Locate the cell with the specified text and output its (X, Y) center coordinate. 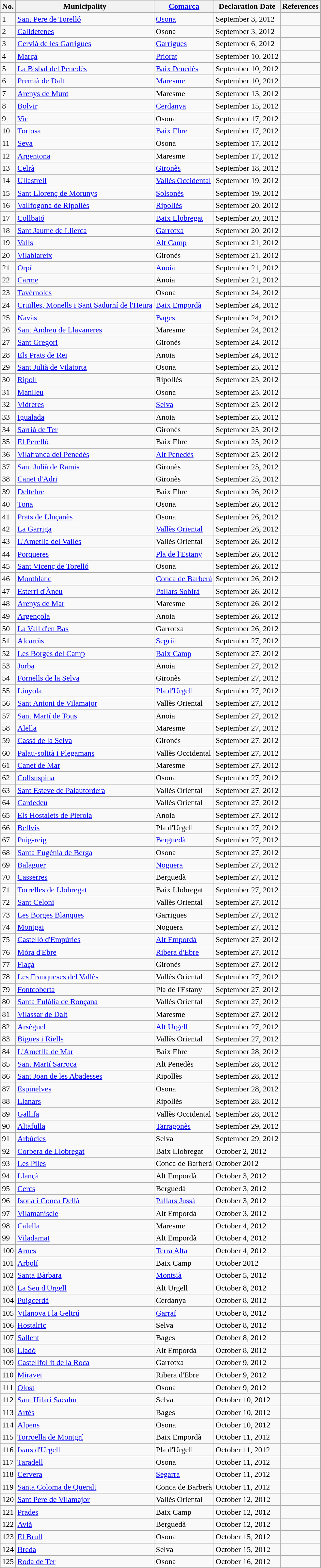
23 (8, 293)
111 (8, 1388)
Casserres (85, 877)
98 (8, 1226)
References (300, 7)
Sarrià de Ter (85, 430)
Ripoll (85, 380)
1 (8, 19)
Alt Camp (184, 243)
105 (8, 1313)
Cruïlles, Monells i Sant Sadurní de l'Heura (85, 305)
109 (8, 1363)
Llanars (85, 1101)
Llançà (85, 1176)
Marçà (85, 56)
Pallars Jussà (184, 1201)
Cardedeu (85, 803)
Calldetenes (85, 31)
122 (8, 1524)
Comarca (184, 7)
Montblanc (85, 579)
17 (8, 218)
92 (8, 1151)
Declaration Date (247, 7)
37 (8, 467)
107 (8, 1338)
Arbolí (85, 1263)
October 16, 2012 (247, 1562)
20 (8, 255)
Navàs (85, 317)
Cercs (85, 1189)
September 6, 2012 (247, 44)
Les Borges del Camp (85, 653)
Linyola (85, 691)
81 (8, 1014)
46 (8, 579)
61 (8, 766)
Bigues i Riells (85, 1039)
10 (8, 131)
Tarragonès (184, 1126)
Puigcerdà (85, 1300)
Segrià (184, 641)
Canet d'Adri (85, 479)
26 (8, 330)
Puig-reig (85, 840)
Altafulla (85, 1126)
8 (8, 106)
Les Piles (85, 1164)
Pallars Sobirà (184, 591)
85 (8, 1064)
Prats de Lluçanès (85, 516)
La Garriga (85, 529)
119 (8, 1487)
95 (8, 1189)
34 (8, 430)
118 (8, 1475)
Jorba (85, 666)
78 (8, 977)
Sant Hilari Sacalm (85, 1400)
Sant Esteve de Palautordera (85, 790)
59 (8, 740)
124 (8, 1549)
82 (8, 1027)
Canet de Mar (85, 766)
Torroella de Montgrí (85, 1437)
September 18, 2012 (247, 168)
76 (8, 952)
70 (8, 877)
21 (8, 268)
71 (8, 890)
106 (8, 1325)
Ullastrell (85, 181)
Els Hostalets de Pierola (85, 815)
28 (8, 355)
Vilamaniscle (85, 1213)
90 (8, 1126)
79 (8, 989)
74 (8, 927)
69 (8, 865)
27 (8, 342)
52 (8, 653)
Artés (85, 1412)
Municipality (85, 7)
117 (8, 1462)
Deltebre (85, 492)
No. (8, 7)
4 (8, 56)
62 (8, 778)
16 (8, 206)
Alcarràs (85, 641)
Esterri d'Àneu (85, 591)
54 (8, 678)
47 (8, 591)
Carme (85, 280)
48 (8, 604)
Arsèguel (85, 1027)
Sant Julià de Ramis (85, 467)
Sant Julià de Vilatorta (85, 367)
101 (8, 1263)
Bolvir (85, 106)
18 (8, 230)
9 (8, 118)
77 (8, 965)
123 (8, 1537)
12 (8, 156)
La Seu d'Urgell (85, 1288)
49 (8, 616)
Les Borges Blanques (85, 915)
Viladamat (85, 1238)
Hostalric (85, 1325)
Vallfogona de Ripollès (85, 206)
Miravet (85, 1375)
103 (8, 1288)
Flaçà (85, 965)
6 (8, 81)
72 (8, 902)
Santa Eulàlia de Ronçana (85, 1002)
22 (8, 280)
64 (8, 803)
Tona (85, 504)
Porqueres (85, 554)
Sant Andreu de Llavaneres (85, 330)
73 (8, 915)
115 (8, 1437)
Sant Martí de Tous (85, 716)
41 (8, 516)
3 (8, 44)
Lladó (85, 1350)
Ivars d'Urgell (85, 1450)
Montgai (85, 927)
120 (8, 1499)
67 (8, 840)
32 (8, 405)
100 (8, 1251)
11 (8, 143)
Roda de Ter (85, 1562)
125 (8, 1562)
36 (8, 454)
Les Franqueses del Vallès (85, 977)
99 (8, 1238)
102 (8, 1275)
44 (8, 554)
Cervera (85, 1475)
Alpens (85, 1425)
65 (8, 815)
Olost (85, 1388)
Alella (85, 728)
Calella (85, 1226)
40 (8, 504)
50 (8, 629)
68 (8, 852)
Arnes (85, 1251)
121 (8, 1512)
94 (8, 1176)
114 (8, 1425)
Manlleu (85, 392)
Avià (85, 1524)
September 15, 2012 (247, 106)
Segarra (184, 1475)
91 (8, 1138)
September 13, 2012 (247, 93)
L'Ametlla de Mar (85, 1052)
Fornells de la Selva (85, 678)
Argentona (85, 156)
60 (8, 753)
El Perelló (85, 442)
Orpí (85, 268)
96 (8, 1201)
83 (8, 1039)
Sallent (85, 1338)
Priorat (184, 56)
80 (8, 1002)
31 (8, 392)
Celrà (85, 168)
Els Prats de Rei (85, 355)
Arbúcies (85, 1138)
Vic (85, 118)
Castellfollit de la Roca (85, 1363)
84 (8, 1052)
October 2, 2012 (247, 1151)
15 (8, 193)
La Vall d'en Bas (85, 629)
63 (8, 790)
Argençola (85, 616)
Solsonès (184, 193)
93 (8, 1164)
110 (8, 1375)
42 (8, 529)
39 (8, 492)
Tortosa (85, 131)
Isona i Conca Dellà (85, 1201)
Sant Martí Sarroca (85, 1064)
El Brull (85, 1537)
43 (8, 541)
Balaguer (85, 865)
Vilassar de Dalt (85, 1014)
Collbató (85, 218)
35 (8, 442)
October 5, 2012 (247, 1275)
Fontcoberta (85, 989)
Santa Coloma de Queralt (85, 1487)
56 (8, 703)
Prades (85, 1512)
La Bisbal del Penedès (85, 69)
Sant Gregori (85, 342)
57 (8, 716)
2 (8, 31)
Collsuspina (85, 778)
L'Ametlla del Vallès (85, 541)
13 (8, 168)
7 (8, 93)
14 (8, 181)
Sant Llorenç de Morunys (85, 193)
Sant Celoni (85, 902)
Valls (85, 243)
Terra Alta (184, 1251)
Vilafranca del Penedès (85, 454)
Sant Pere de Vilamajor (85, 1499)
Vidreres (85, 405)
Baix Penedès (184, 69)
116 (8, 1450)
24 (8, 305)
Cervià de les Garrigues (85, 44)
112 (8, 1400)
Montsià (184, 1275)
Arenys de Mar (85, 604)
Sant Pere de Torelló (85, 19)
87 (8, 1089)
Seva (85, 143)
86 (8, 1076)
45 (8, 566)
51 (8, 641)
Garraf (184, 1313)
Taradell (85, 1462)
5 (8, 69)
113 (8, 1412)
89 (8, 1114)
Sant Vicenç de Torelló (85, 566)
Santa Eugènia de Berga (85, 852)
104 (8, 1300)
55 (8, 691)
Torrelles de Llobregat (85, 890)
19 (8, 243)
29 (8, 367)
Corbera de Llobregat (85, 1151)
Santa Bàrbara (85, 1275)
Igualada (85, 417)
66 (8, 828)
Tavèrnoles (85, 293)
Sant Joan de les Abadesses (85, 1076)
25 (8, 317)
Cassà de la Selva (85, 740)
Palau-solità i Plegamans (85, 753)
Breda (85, 1549)
Móra d'Ebre (85, 952)
53 (8, 666)
30 (8, 380)
97 (8, 1213)
33 (8, 417)
Sant Antoni de Vilamajor (85, 703)
38 (8, 479)
108 (8, 1350)
Gallifa (85, 1114)
Vilablareix (85, 255)
58 (8, 728)
Premià de Dalt (85, 81)
Espinelves (85, 1089)
Arenys de Munt (85, 93)
Sant Jaume de Llierca (85, 230)
Castelló d'Empúries (85, 939)
Bellvís (85, 828)
75 (8, 939)
Vilanova i la Geltrú (85, 1313)
88 (8, 1101)
